From the cell containing the given text, extract its center point as (X, Y) coordinate. 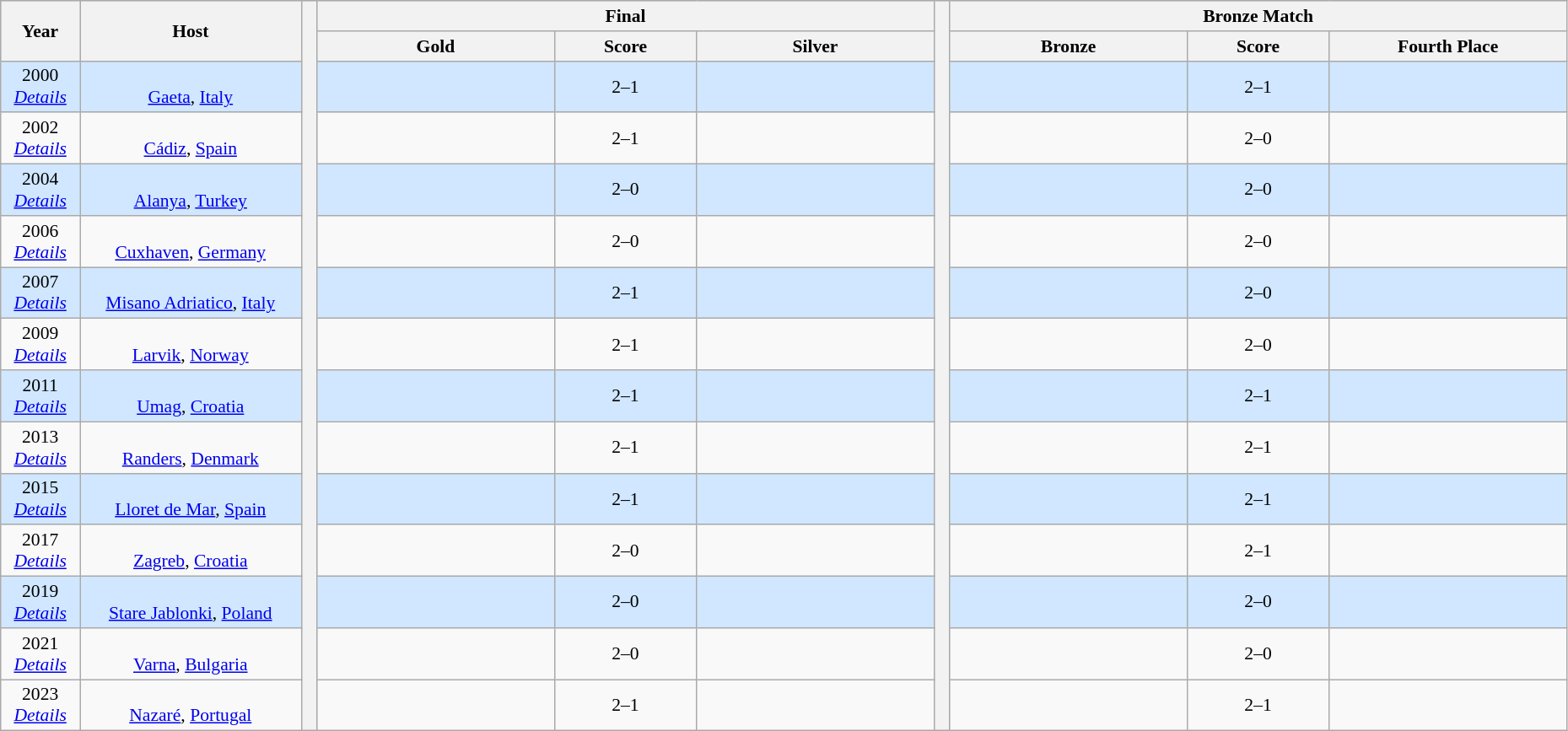
2002 Details (40, 138)
2015 Details (40, 499)
2021 Details (40, 654)
2004 Details (40, 191)
Nazaré, Portugal (191, 705)
2017 Details (40, 551)
Alanya, Turkey (191, 191)
2011 Details (40, 396)
Cuxhaven, Germany (191, 241)
Zagreb, Croatia (191, 551)
2009 Details (40, 344)
Year (40, 30)
Cádiz, Spain (191, 138)
2007 Details (40, 293)
Randers, Denmark (191, 447)
2006 Details (40, 241)
Gold (435, 46)
Lloret de Mar, Spain (191, 499)
Final (626, 16)
2013 Details (40, 447)
Varna, Bulgaria (191, 654)
Gaeta, Italy (191, 86)
2023 Details (40, 705)
Bronze Match (1258, 16)
Stare Jablonki, Poland (191, 602)
Misano Adriatico, Italy (191, 293)
2019 Details (40, 602)
Host (191, 30)
Umag, Croatia (191, 396)
Larvik, Norway (191, 344)
2000 Details (40, 86)
Fourth Place (1447, 46)
Silver (815, 46)
Bronze (1068, 46)
